Extract the (x, y) coordinate from the center of the cell holding the provided text.  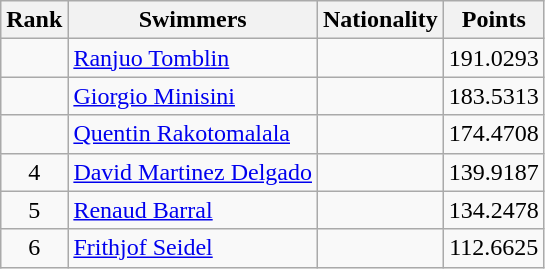
4 (34, 172)
183.5313 (494, 96)
5 (34, 210)
6 (34, 248)
Ranjuo Tomblin (193, 58)
Swimmers (193, 20)
191.0293 (494, 58)
112.6625 (494, 248)
Frithjof Seidel (193, 248)
134.2478 (494, 210)
David Martinez Delgado (193, 172)
139.9187 (494, 172)
Giorgio Minisini (193, 96)
Quentin Rakotomalala (193, 134)
174.4708 (494, 134)
Rank (34, 20)
Nationality (381, 20)
Points (494, 20)
Renaud Barral (193, 210)
